From the cell containing the given text, extract its center point as [X, Y] coordinate. 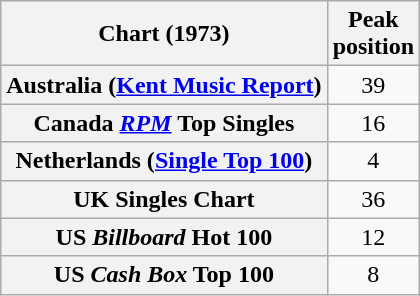
4 [373, 161]
Peakposition [373, 34]
Netherlands (Single Top 100) [164, 161]
12 [373, 237]
16 [373, 123]
UK Singles Chart [164, 199]
Canada RPM Top Singles [164, 123]
US Billboard Hot 100 [164, 237]
Chart (1973) [164, 34]
36 [373, 199]
Australia (Kent Music Report) [164, 85]
8 [373, 275]
US Cash Box Top 100 [164, 275]
39 [373, 85]
